Detect which cell encompasses the target text, then output its (X, Y) center coordinate. 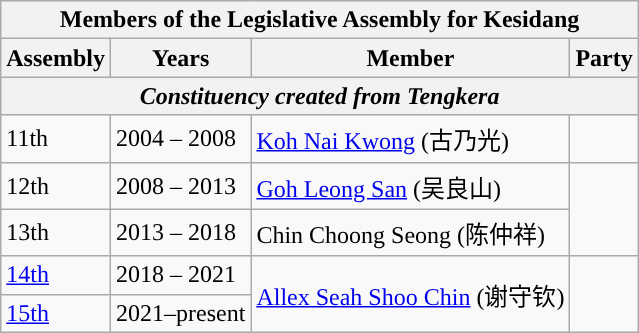
14th (56, 275)
Constituency created from Tengkera (320, 96)
Years (180, 58)
15th (56, 313)
Assembly (56, 58)
Member (410, 58)
2013 – 2018 (180, 232)
11th (56, 138)
2008 – 2013 (180, 186)
Chin Choong Seong (陈仲祥) (410, 232)
2021–present (180, 313)
Goh Leong San (吴良山) (410, 186)
2004 – 2008 (180, 138)
Allex Seah Shoo Chin (谢守钦) (410, 294)
Koh Nai Kwong (古乃光) (410, 138)
Party (604, 58)
13th (56, 232)
Members of the Legislative Assembly for Kesidang (320, 20)
12th (56, 186)
2018 – 2021 (180, 275)
